Provide the [x, y] coordinate of the cell's center where the given text is located.  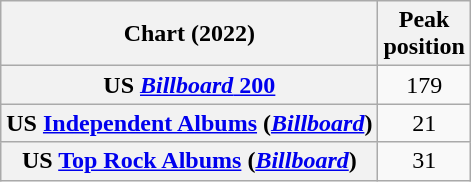
21 [424, 123]
US Top Rock Albums (Billboard) [190, 161]
US Billboard 200 [190, 85]
US Independent Albums (Billboard) [190, 123]
Peakposition [424, 34]
Chart (2022) [190, 34]
179 [424, 85]
31 [424, 161]
